Scan for the cell matching the given text and deliver its [x, y] coordinate at center. 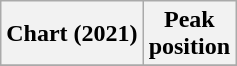
Chart (2021) [72, 34]
Peakposition [189, 34]
